From the cell containing the given text, extract its center point as (X, Y) coordinate. 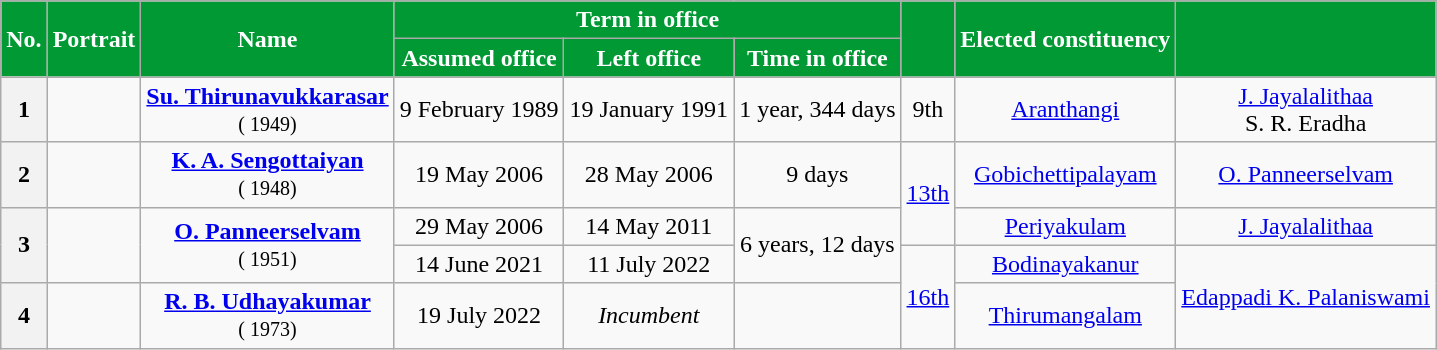
O. Panneerselvam (1306, 174)
Name (268, 39)
Bodinayakanur (1066, 264)
6 years, 12 days (818, 245)
No. (24, 39)
Left office (649, 58)
14 May 2011 (649, 226)
Aranthangi (1066, 110)
Time in office (818, 58)
J. JayalalithaaS. R. Eradha (1306, 110)
29 May 2006 (479, 226)
Periyakulam (1066, 226)
Portrait (94, 39)
11 July 2022 (649, 264)
Term in office (648, 20)
19 May 2006 (479, 174)
Elected constituency (1066, 39)
9 February 1989 (479, 110)
19 January 1991 (649, 110)
14 June 2021 (479, 264)
9 days (818, 174)
16th (928, 296)
19 July 2022 (479, 316)
28 May 2006 (649, 174)
J. Jayalalithaa (1306, 226)
R. B. Udhayakumar( 1973) (268, 316)
1 (24, 110)
Thirumangalam (1066, 316)
3 (24, 245)
Edappadi K. Palaniswami (1306, 296)
O. Panneerselvam( 1951) (268, 245)
Su. Thirunavukkarasar( 1949) (268, 110)
Incumbent (649, 316)
Assumed office (479, 58)
Gobichettipalayam (1066, 174)
1 year, 344 days (818, 110)
K. A. Sengottaiyan( 1948) (268, 174)
9th (928, 110)
13th (928, 194)
4 (24, 316)
2 (24, 174)
